From the cell containing the given text, extract its center point as [X, Y] coordinate. 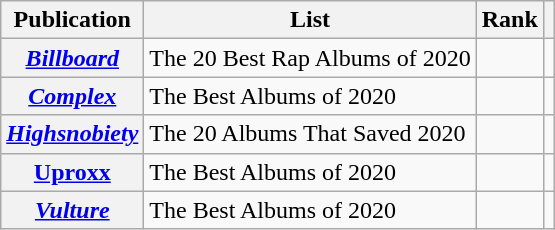
List [310, 20]
Rank [510, 20]
The 20 Best Rap Albums of 2020 [310, 58]
The 20 Albums That Saved 2020 [310, 134]
Vulture [72, 210]
Highsnobiety [72, 134]
Billboard [72, 58]
Complex [72, 96]
Uproxx [72, 172]
Publication [72, 20]
